Scan for the cell matching the given text and deliver its [X, Y] coordinate at center. 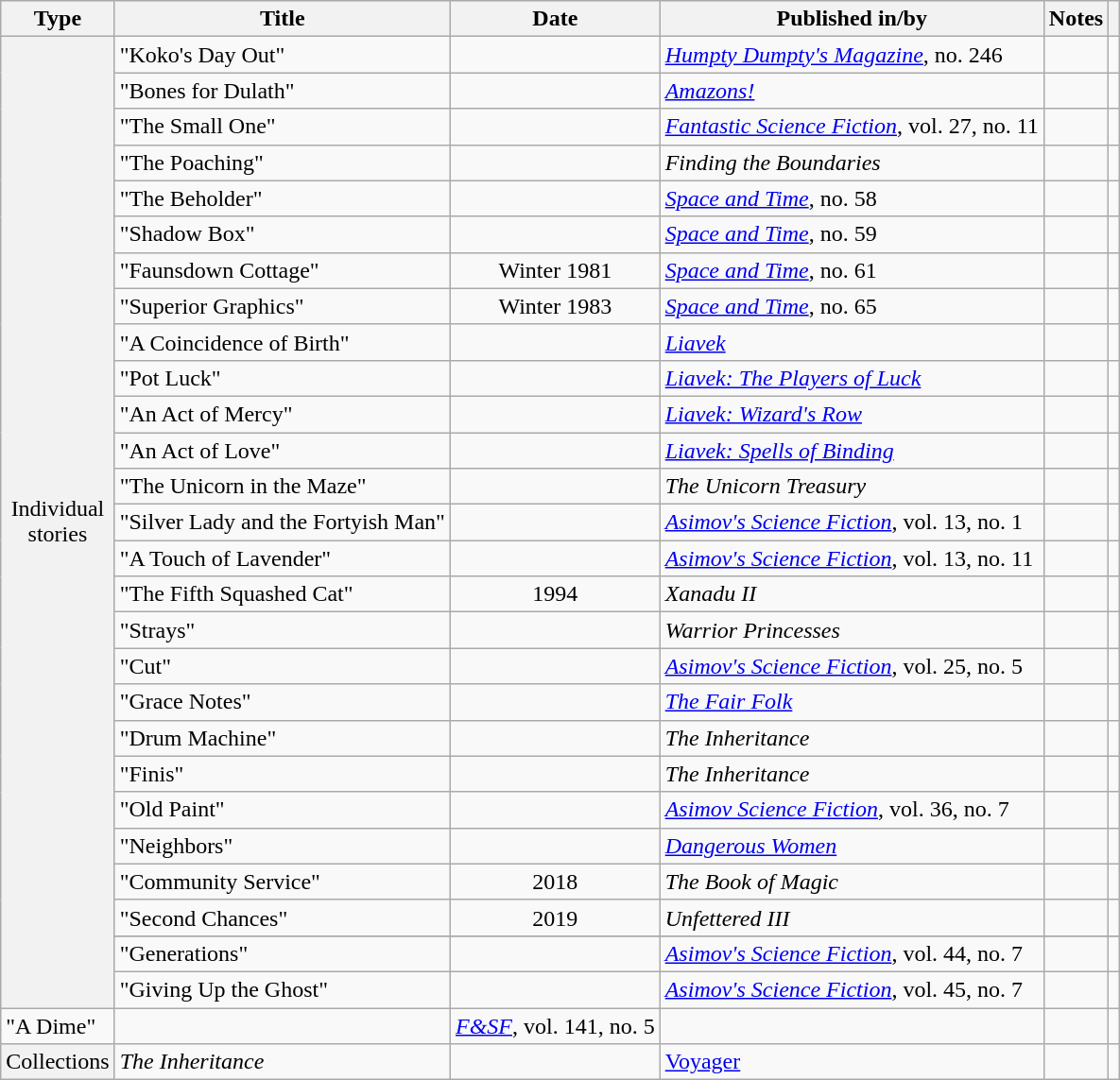
Space and Time, no. 58 [852, 198]
Asimov's Science Fiction, vol. 25, no. 5 [852, 666]
2019 [555, 917]
The Book of Magic [852, 882]
Winter 1983 [555, 306]
"Neighbors" [282, 846]
"Strays" [282, 630]
Type [58, 19]
Title [282, 19]
Xanadu II [852, 594]
Space and Time, no. 65 [852, 306]
Voyager [852, 1062]
Finding the Boundaries [852, 163]
"Finis" [282, 774]
"Drum Machine" [282, 738]
1994 [555, 594]
"Second Chances" [282, 917]
"The Poaching" [282, 163]
Asimov's Science Fiction, vol. 13, no. 11 [852, 558]
"Cut" [282, 666]
"The Small One" [282, 127]
"Old Paint" [282, 810]
"Community Service" [282, 882]
"Giving Up the Ghost" [282, 989]
Asimov's Science Fiction, vol. 13, no. 1 [852, 523]
"Superior Graphics" [282, 306]
Asimov's Science Fiction, vol. 45, no. 7 [852, 989]
"An Act of Mercy" [282, 414]
F&SF, vol. 141, no. 5 [555, 1025]
Published in/by [852, 19]
Asimov Science Fiction, vol. 36, no. 7 [852, 810]
The Unicorn Treasury [852, 487]
Amazons! [852, 91]
Collections [58, 1062]
"Bones for Dulath" [282, 91]
Space and Time, no. 59 [852, 234]
2018 [555, 882]
"The Unicorn in the Maze" [282, 487]
Liavek [852, 342]
Individual stories [58, 523]
Liavek: Spells of Binding [852, 451]
"Grace Notes" [282, 702]
Liavek: The Players of Luck [852, 378]
"The Beholder" [282, 198]
Dangerous Women [852, 846]
"Shadow Box" [282, 234]
"A Touch of Lavender" [282, 558]
Liavek: Wizard's Row [852, 414]
"Koko's Day Out" [282, 55]
Notes [1076, 19]
"The Fifth Squashed Cat" [282, 594]
Winter 1981 [555, 270]
Date [555, 19]
Humpty Dumpty's Magazine, no. 246 [852, 55]
The Fair Folk [852, 702]
"An Act of Love" [282, 451]
"Silver Lady and the Fortyish Man" [282, 523]
"Faunsdown Cottage" [282, 270]
Unfettered III [852, 917]
Fantastic Science Fiction, vol. 27, no. 11 [852, 127]
"Generations" [282, 953]
Space and Time, no. 61 [852, 270]
"Pot Luck" [282, 378]
"A Dime" [58, 1025]
"A Coincidence of Birth" [282, 342]
Asimov's Science Fiction, vol. 44, no. 7 [852, 953]
Warrior Princesses [852, 630]
